Output the [X, Y] coordinate of the center of the cell containing the given text.  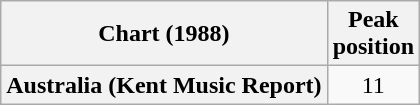
11 [373, 85]
Australia (Kent Music Report) [164, 85]
Peakposition [373, 34]
Chart (1988) [164, 34]
